Extract the [X, Y] coordinate from the center of the cell holding the provided text.  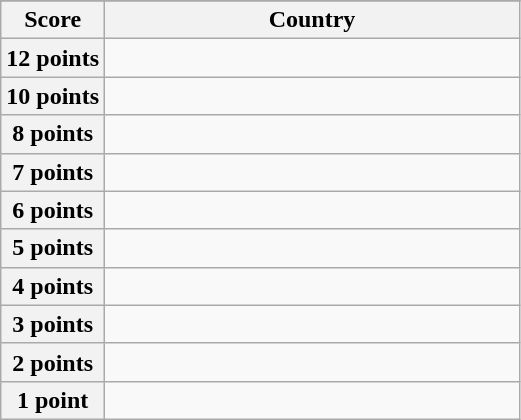
Score [53, 20]
10 points [53, 96]
3 points [53, 324]
4 points [53, 286]
12 points [53, 58]
6 points [53, 210]
2 points [53, 362]
5 points [53, 248]
7 points [53, 172]
1 point [53, 400]
8 points [53, 134]
Country [312, 20]
